Output the (x, y) coordinate of the center of the cell containing the given text.  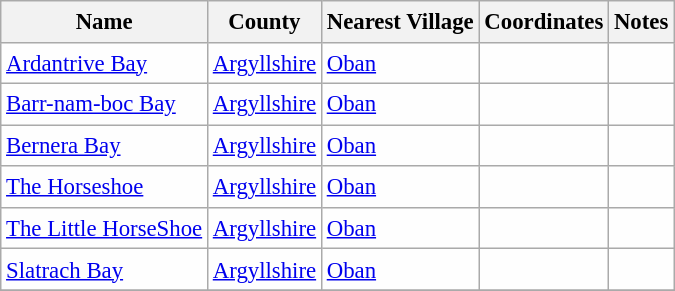
The Horseshoe (104, 186)
Coordinates (544, 22)
Ardantrive Bay (104, 62)
Bernera Bay (104, 146)
Barr-nam-boc Bay (104, 104)
County (264, 22)
The Little HorseShoe (104, 228)
Slatrach Bay (104, 270)
Notes (642, 22)
Nearest Village (400, 22)
Name (104, 22)
